Determine the (x, y) coordinate at the center of the cell enclosing the given text.  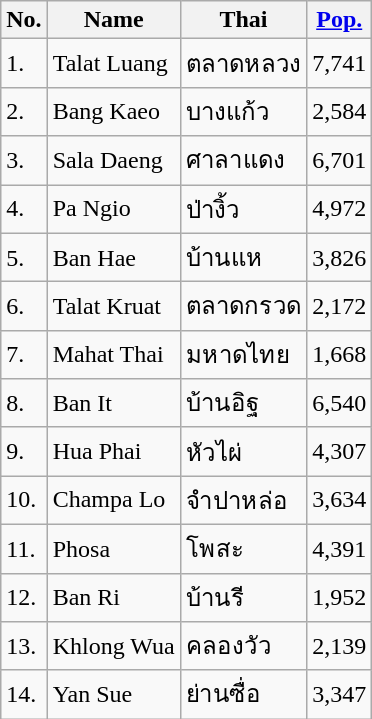
บ้านรี (244, 598)
10. (24, 500)
13. (24, 646)
Talat Luang (114, 64)
Sala Daeng (114, 160)
Bang Kaeo (114, 112)
6,540 (340, 404)
Champa Lo (114, 500)
Name (114, 20)
3,826 (340, 258)
7. (24, 354)
Phosa (114, 548)
2. (24, 112)
2,139 (340, 646)
3. (24, 160)
ศาลาแดง (244, 160)
ตลาดหลวง (244, 64)
2,584 (340, 112)
Ban Ri (114, 598)
4,307 (340, 452)
คลองวัว (244, 646)
Hua Phai (114, 452)
1,668 (340, 354)
6,701 (340, 160)
ป่างิ้ว (244, 208)
8. (24, 404)
หัวไผ่ (244, 452)
Mahat Thai (114, 354)
9. (24, 452)
จำปาหล่อ (244, 500)
ย่านซื่อ (244, 694)
6. (24, 306)
11. (24, 548)
3,347 (340, 694)
4. (24, 208)
Talat Kruat (114, 306)
14. (24, 694)
No. (24, 20)
2,172 (340, 306)
5. (24, 258)
7,741 (340, 64)
บ้านแห (244, 258)
4,391 (340, 548)
Ban Hae (114, 258)
บางแก้ว (244, 112)
Pa Ngio (114, 208)
1. (24, 64)
12. (24, 598)
Thai (244, 20)
1,952 (340, 598)
มหาดไทย (244, 354)
Pop. (340, 20)
Khlong Wua (114, 646)
3,634 (340, 500)
Yan Sue (114, 694)
Ban It (114, 404)
บ้านอิฐ (244, 404)
โพสะ (244, 548)
4,972 (340, 208)
ตลาดกรวด (244, 306)
